Scan for the cell matching the given text and deliver its [X, Y] coordinate at center. 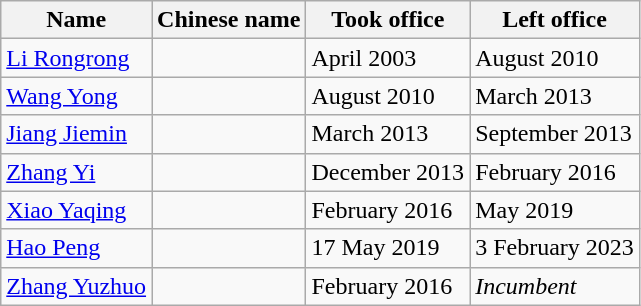
December 2013 [388, 172]
Xiao Yaqing [76, 210]
Incumbent [555, 286]
Left office [555, 20]
17 May 2019 [388, 248]
3 February 2023 [555, 248]
May 2019 [555, 210]
Chinese name [229, 20]
Took office [388, 20]
Li Rongrong [76, 58]
Hao Peng [76, 248]
Zhang Yuzhuo [76, 286]
September 2013 [555, 134]
Zhang Yi [76, 172]
April 2003 [388, 58]
Name [76, 20]
Wang Yong [76, 96]
Jiang Jiemin [76, 134]
